Identify which cell holds the provided text, then report its [X, Y] central coordinate. 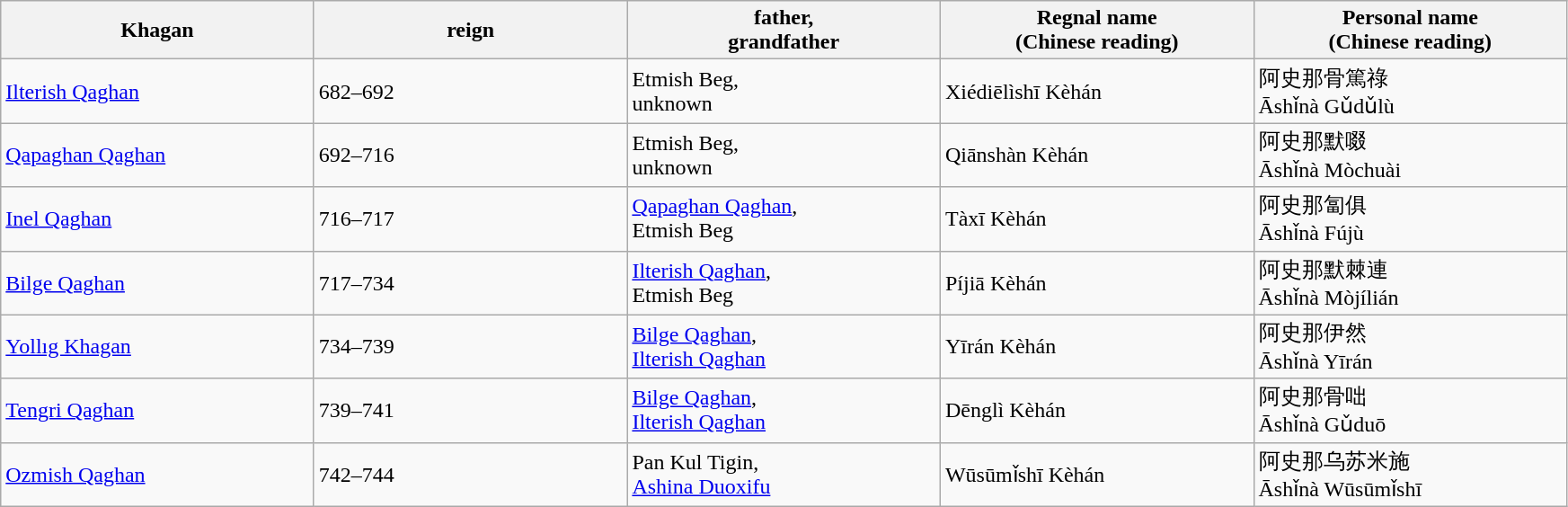
reign [471, 31]
阿史那骨咄Āshǐnà Gǔduō [1411, 410]
Personal name(Chinese reading) [1411, 31]
742–744 [471, 475]
Píjiā Kèhán [1096, 282]
Ozmish Qaghan [158, 475]
739–741 [471, 410]
Xiédiēlìshī Kèhán [1096, 92]
阿史那匐俱Āshǐnà Fújù [1411, 219]
father,grandfather [784, 31]
Bilge Qaghan [158, 282]
682–692 [471, 92]
716–717 [471, 219]
Ilterish Qaghan,Etmish Beg [784, 282]
Inel Qaghan [158, 219]
阿史那默啜Āshǐnà Mòchuài [1411, 155]
734–739 [471, 347]
Ilterish Qaghan [158, 92]
Tàxī Kèhán [1096, 219]
Dēnglì Kèhán [1096, 410]
717–734 [471, 282]
阿史那乌苏米施Āshǐnà Wūsūmǐshī [1411, 475]
Yīrán Kèhán [1096, 347]
Qapaghan Qaghan,Etmish Beg [784, 219]
Yollıg Khagan [158, 347]
Tengri Qaghan [158, 410]
阿史那默棘連Āshǐnà Mòjílián [1411, 282]
692–716 [471, 155]
Qiānshàn Kèhán [1096, 155]
阿史那伊然Āshǐnà Yīrán [1411, 347]
Wūsūmǐshī Kèhán [1096, 475]
Qapaghan Qaghan [158, 155]
阿史那骨篤祿Āshǐnà Gǔdǔlù [1411, 92]
Khagan [158, 31]
Pan Kul Tigin,Ashina Duoxifu [784, 475]
Regnal name(Chinese reading) [1096, 31]
